Locate the cell with the specified text and output its [X, Y] center coordinate. 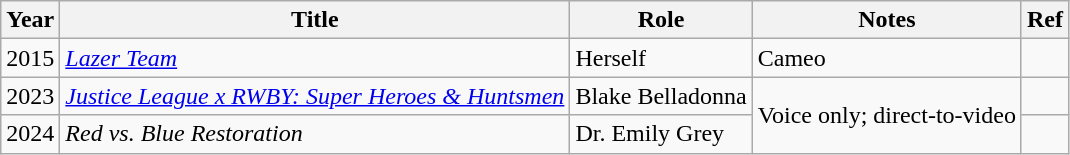
Ref [1044, 20]
Herself [661, 58]
Cameo [886, 58]
Red vs. Blue Restoration [315, 134]
2023 [30, 96]
Title [315, 20]
Dr. Emily Grey [661, 134]
Justice League x RWBY: Super Heroes & Huntsmen [315, 96]
Blake Belladonna [661, 96]
Lazer Team [315, 58]
2015 [30, 58]
Voice only; direct-to-video [886, 115]
Role [661, 20]
Notes [886, 20]
2024 [30, 134]
Year [30, 20]
